Provide the [X, Y] coordinate of the cell's center where the given text is located.  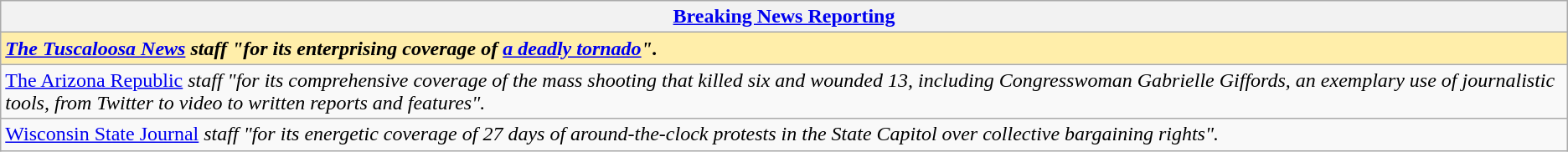
Breaking News Reporting [784, 17]
The Tuscaloosa News staff "for its enterprising coverage of a deadly tornado". [784, 48]
